Scan for the cell matching the given text and deliver its (x, y) coordinate at center. 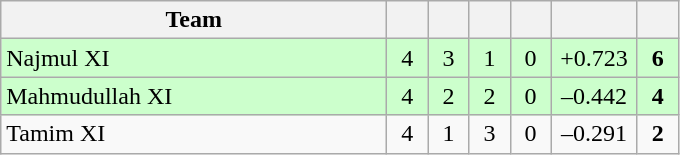
–0.442 (594, 96)
6 (658, 58)
Team (194, 20)
Tamim XI (194, 134)
+0.723 (594, 58)
Mahmudullah XI (194, 96)
–0.291 (594, 134)
Najmul XI (194, 58)
